Capture the cell that displays the provided text and extract its [X, Y] central coordinate. 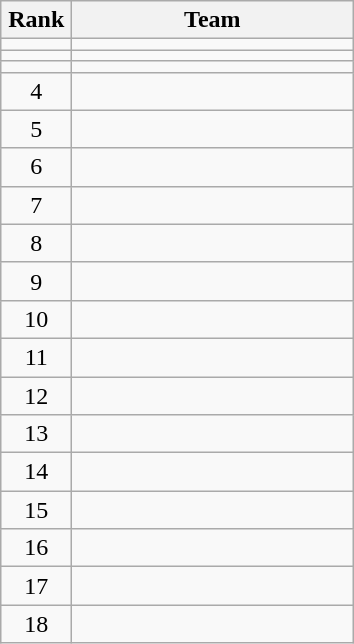
7 [36, 205]
6 [36, 167]
9 [36, 281]
16 [36, 548]
Rank [36, 20]
Team [212, 20]
13 [36, 434]
5 [36, 129]
4 [36, 91]
12 [36, 395]
15 [36, 510]
8 [36, 243]
18 [36, 624]
11 [36, 357]
14 [36, 472]
17 [36, 586]
10 [36, 319]
